Search for the cell housing the specified text and yield its [X, Y] center coordinate. 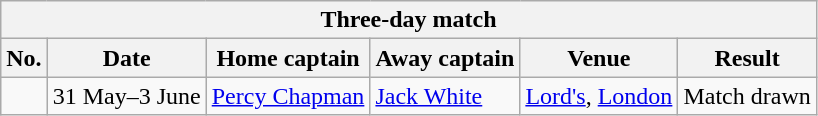
Venue [599, 58]
Date [126, 58]
Three-day match [409, 20]
Away captain [445, 58]
Home captain [288, 58]
Jack White [445, 96]
31 May–3 June [126, 96]
Percy Chapman [288, 96]
Lord's, London [599, 96]
Match drawn [747, 96]
Result [747, 58]
No. [24, 58]
